Capture the cell that displays the provided text and extract its [x, y] central coordinate. 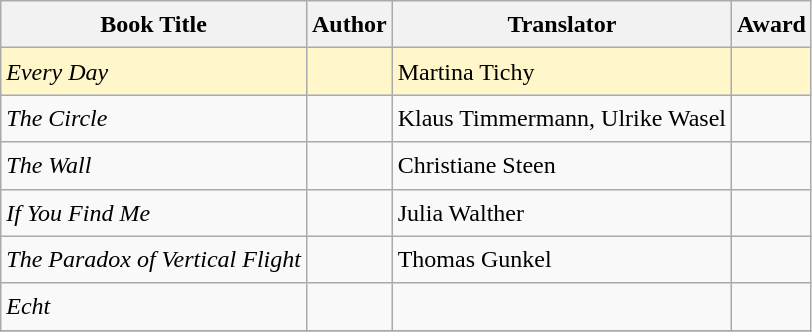
Translator [562, 24]
Martina Tichy [562, 72]
Book Title [154, 24]
The Circle [154, 118]
Every Day [154, 72]
Author [349, 24]
The Wall [154, 166]
Award [772, 24]
If You Find Me [154, 212]
Klaus Timmermann, Ulrike Wasel [562, 118]
Thomas Gunkel [562, 260]
Christiane Steen [562, 166]
The Paradox of Vertical Flight [154, 260]
Echt [154, 306]
Julia Walther [562, 212]
